Return the (X, Y) coordinate for the center point of the cell that contains the specified text.  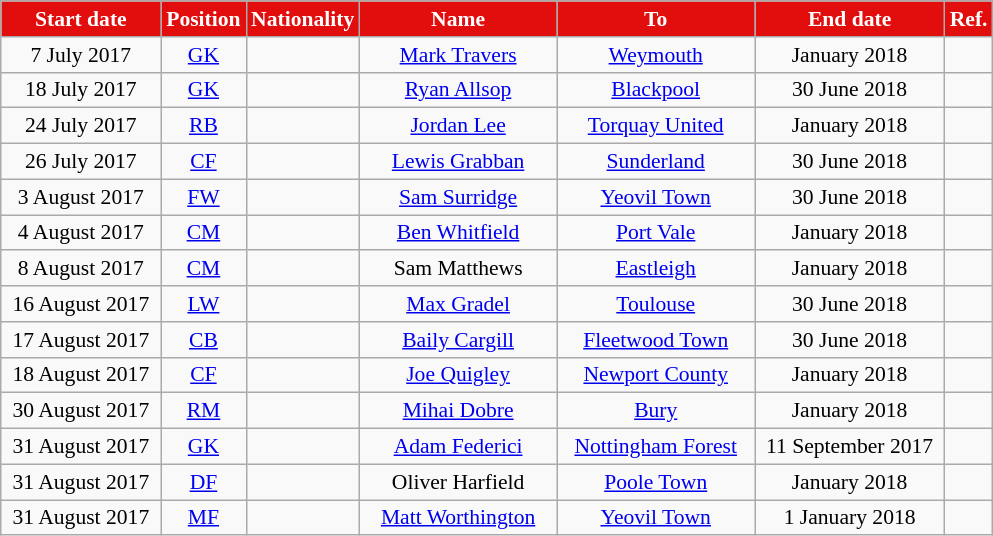
Ryan Allsop (458, 90)
Sam Surridge (458, 197)
11 September 2017 (850, 447)
Jordan Lee (458, 126)
Port Vale (656, 233)
26 July 2017 (81, 162)
Mark Travers (458, 55)
8 August 2017 (81, 269)
Weymouth (656, 55)
30 August 2017 (81, 411)
Baily Cargill (458, 340)
End date (850, 19)
RB (204, 126)
3 August 2017 (81, 197)
18 July 2017 (81, 90)
Bury (656, 411)
Torquay United (656, 126)
To (656, 19)
Ref. (969, 19)
Max Gradel (458, 304)
RM (204, 411)
Poole Town (656, 482)
Eastleigh (656, 269)
4 August 2017 (81, 233)
Position (204, 19)
Newport County (656, 375)
16 August 2017 (81, 304)
Ben Whitfield (458, 233)
Adam Federici (458, 447)
Lewis Grabban (458, 162)
24 July 2017 (81, 126)
MF (204, 518)
7 July 2017 (81, 55)
FW (204, 197)
Toulouse (656, 304)
Name (458, 19)
Mihai Dobre (458, 411)
LW (204, 304)
DF (204, 482)
Fleetwood Town (656, 340)
Matt Worthington (458, 518)
Nottingham Forest (656, 447)
Sam Matthews (458, 269)
Start date (81, 19)
Sunderland (656, 162)
Nationality (302, 19)
Blackpool (656, 90)
Joe Quigley (458, 375)
17 August 2017 (81, 340)
Oliver Harfield (458, 482)
CB (204, 340)
1 January 2018 (850, 518)
18 August 2017 (81, 375)
